Search for the cell housing the specified text and yield its [X, Y] center coordinate. 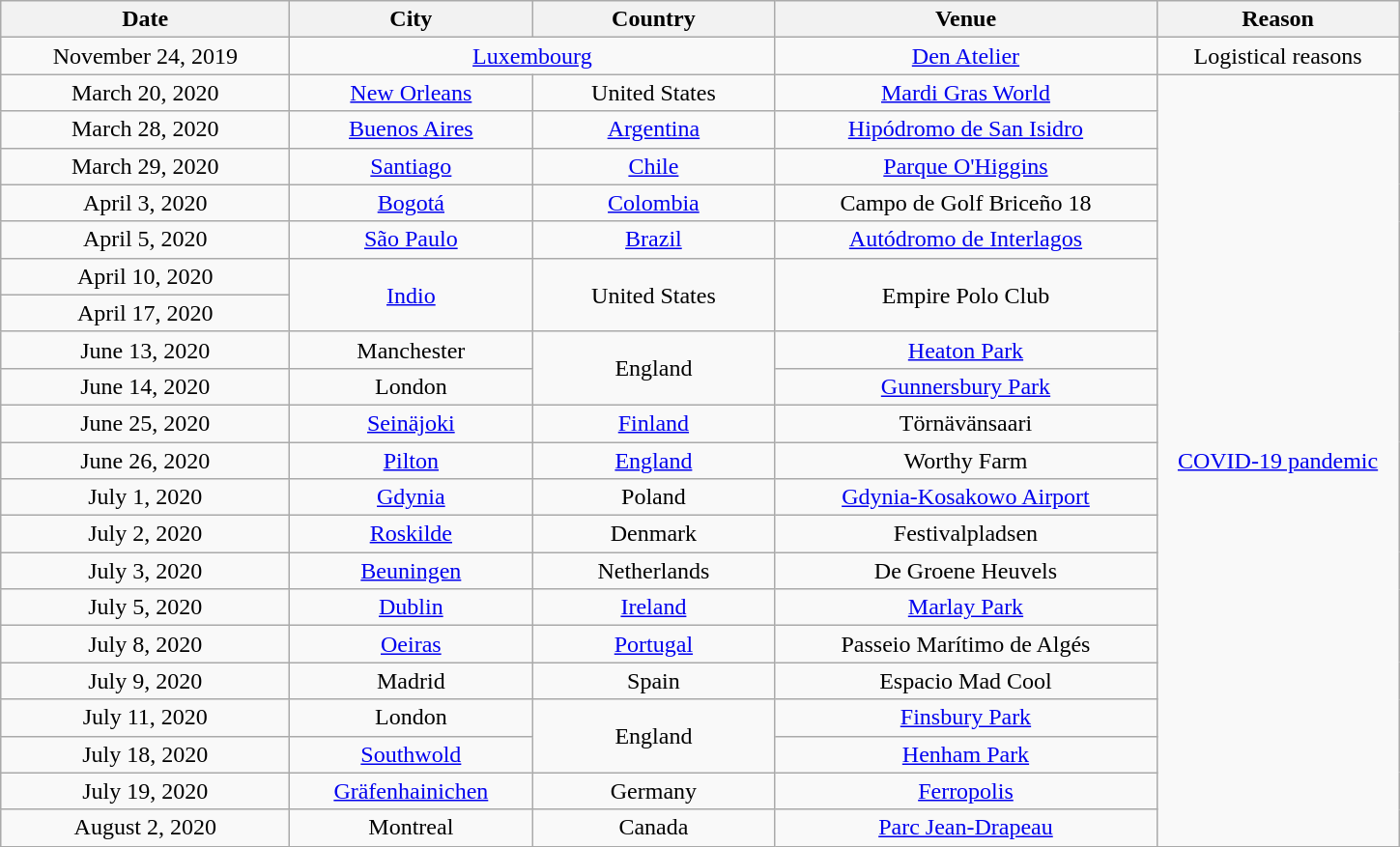
April 17, 2020 [145, 313]
Gräfenhainichen [412, 791]
July 19, 2020 [145, 791]
Empire Polo Club [966, 295]
Dublin [412, 607]
Spain [653, 681]
April 10, 2020 [145, 276]
Heaton Park [966, 350]
Finsbury Park [966, 718]
June 14, 2020 [145, 386]
April 3, 2020 [145, 203]
Parc Jean-Drapeau [966, 828]
March 28, 2020 [145, 129]
Logistical reasons [1277, 56]
November 24, 2019 [145, 56]
Colombia [653, 203]
Ferropolis [966, 791]
Beuningen [412, 571]
Brazil [653, 240]
Luxembourg [532, 56]
April 5, 2020 [145, 240]
Henham Park [966, 754]
Den Atelier [966, 56]
Montreal [412, 828]
Reason [1277, 19]
July 8, 2020 [145, 644]
Southwold [412, 754]
Festivalpladsen [966, 534]
Poland [653, 497]
Oeiras [412, 644]
São Paulo [412, 240]
July 11, 2020 [145, 718]
Marlay Park [966, 607]
Venue [966, 19]
Espacio Mad Cool [966, 681]
Country [653, 19]
Netherlands [653, 571]
June 13, 2020 [145, 350]
Portugal [653, 644]
Mardi Gras World [966, 93]
August 2, 2020 [145, 828]
Törnävänsaari [966, 423]
Madrid [412, 681]
De Groene Heuvels [966, 571]
July 5, 2020 [145, 607]
Denmark [653, 534]
Indio [412, 295]
Autódromo de Interlagos [966, 240]
March 29, 2020 [145, 166]
Santiago [412, 166]
Bogotá [412, 203]
July 1, 2020 [145, 497]
July 2, 2020 [145, 534]
July 3, 2020 [145, 571]
New Orleans [412, 93]
March 20, 2020 [145, 93]
Chile [653, 166]
Manchester [412, 350]
Campo de Golf Briceño 18 [966, 203]
July 18, 2020 [145, 754]
Hipódromo de San Isidro [966, 129]
Date [145, 19]
Roskilde [412, 534]
Finland [653, 423]
Seinäjoki [412, 423]
June 26, 2020 [145, 461]
Worthy Farm [966, 461]
Germany [653, 791]
Buenos Aires [412, 129]
Gdynia-Kosakowo Airport [966, 497]
Passeio Marítimo de Algés [966, 644]
Pilton [412, 461]
Parque O'Higgins [966, 166]
July 9, 2020 [145, 681]
City [412, 19]
Gdynia [412, 497]
Argentina [653, 129]
Ireland [653, 607]
Gunnersbury Park [966, 386]
Canada [653, 828]
COVID-19 pandemic [1277, 460]
June 25, 2020 [145, 423]
